Detect which cell encompasses the target text, then output its (x, y) center coordinate. 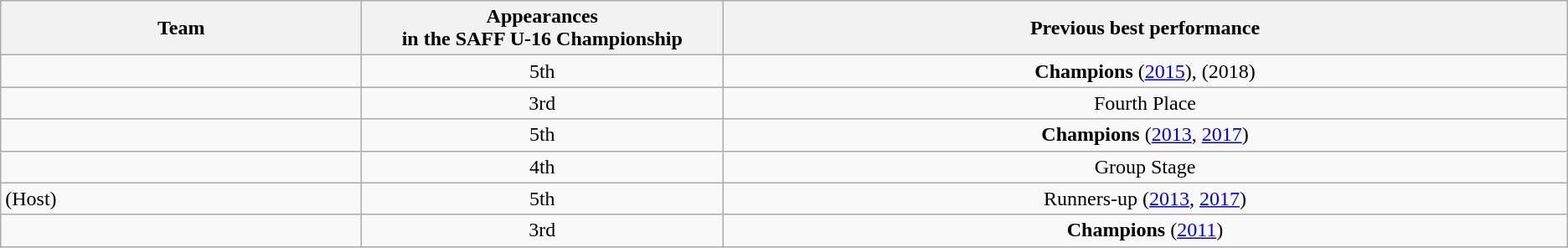
Previous best performance (1145, 28)
Fourth Place (1145, 103)
Team (181, 28)
4th (543, 167)
Champions (2013, 2017) (1145, 135)
Appearances in the SAFF U-16 Championship (543, 28)
Runners-up (2013, 2017) (1145, 199)
Champions (2015), (2018) (1145, 71)
Group Stage (1145, 167)
(Host) (181, 199)
Champions (2011) (1145, 230)
